Provide the (X, Y) coordinate of the cell's center where the given text is located.  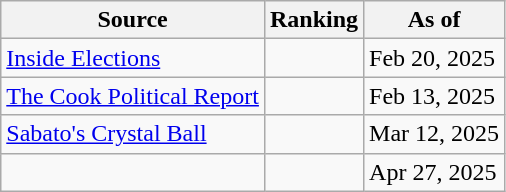
As of (434, 20)
Mar 12, 2025 (434, 134)
Apr 27, 2025 (434, 172)
Ranking (314, 20)
Feb 20, 2025 (434, 58)
Feb 13, 2025 (434, 96)
Source (133, 20)
Inside Elections (133, 58)
The Cook Political Report (133, 96)
Sabato's Crystal Ball (133, 134)
